Locate the cell with the specified text and output its [x, y] center coordinate. 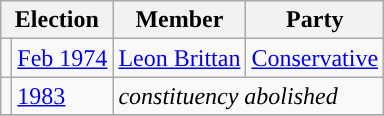
Party [315, 20]
Member [180, 20]
Feb 1974 [62, 58]
Leon Brittan [180, 58]
Conservative [315, 58]
1983 [62, 96]
Election [57, 20]
constituency abolished [248, 96]
